Locate the cell with the specified text and output its [X, Y] center coordinate. 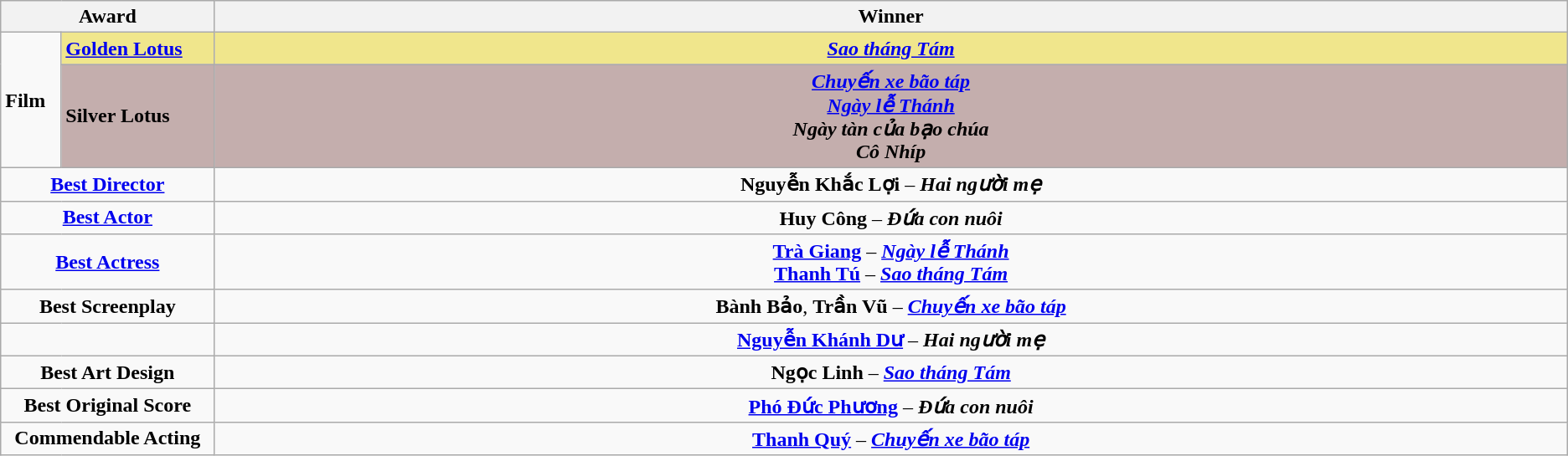
Phó Đức Phương – Đứa con nuôi [891, 406]
Bành Bảo, Trần Vũ – Chuyến xe bão táp [891, 306]
Best Original Score [107, 406]
Nguyễn Khắc Lợi – Hai người mẹ [891, 184]
Best Actor [107, 218]
Best Director [107, 184]
Commendable Acting [107, 438]
Film [31, 100]
Sao tháng Tám [891, 49]
Silver Lotus [137, 116]
Nguyễn Khánh Dư – Hai người mẹ [891, 340]
Best Screenplay [107, 306]
Thanh Quý – Chuyến xe bão táp [891, 438]
Golden Lotus [137, 49]
Trà Giang – Ngày lễ ThánhThanh Tú – Sao tháng Tám [891, 263]
Best Actress [107, 263]
Ngọc Linh – Sao tháng Tám [891, 372]
Award [107, 17]
Winner [891, 17]
Huy Công – Đứa con nuôi [891, 218]
Best Art Design [107, 372]
Chuyến xe bão tápNgày lễ ThánhNgày tàn của bạo chúaCô Nhíp [891, 116]
